Capture the cell that displays the provided text and extract its [X, Y] central coordinate. 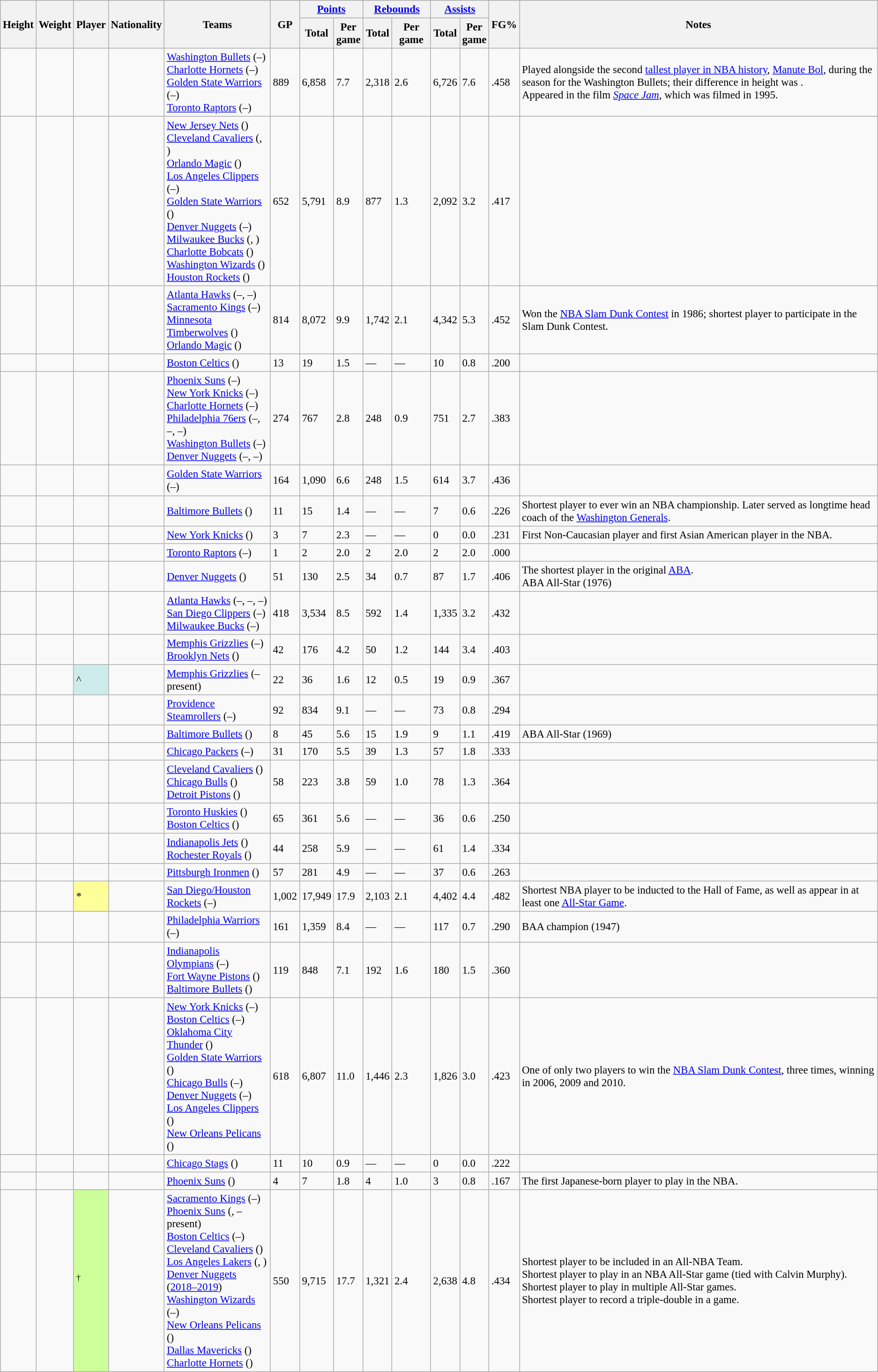
5.9 [348, 849]
Notes [699, 24]
8.4 [348, 927]
.432 [504, 613]
.367 [504, 679]
Player [91, 24]
87 [445, 576]
65 [285, 818]
2,638 [445, 1281]
2.6 [411, 82]
2.8 [348, 419]
58 [285, 782]
2,092 [445, 201]
8,072 [317, 320]
17.7 [348, 1281]
.290 [504, 927]
6.6 [348, 481]
Indianapolis Olympians (–)Fort Wayne Pistons ()Baltimore Bullets () [217, 970]
Atlanta Hawks (–, –)Sacramento Kings (–)Minnesota Timberwolves ()Orlando Magic () [217, 320]
6,726 [445, 82]
751 [445, 419]
Pittsburgh Ironmen () [217, 872]
The first Japanese-born player to play in the NBA. [699, 1181]
614 [445, 481]
17.9 [348, 897]
44 [285, 849]
Phoenix Suns (–)New York Knicks (–)Charlotte Hornets (–)Philadelphia 76ers (–, –, –)Washington Bullets (–)Denver Nuggets (–, –) [217, 419]
Golden State Warriors (–) [217, 481]
1,359 [317, 927]
274 [285, 419]
848 [317, 970]
New York Knicks () [217, 535]
4,402 [445, 897]
4.4 [474, 897]
6,858 [317, 82]
.360 [504, 970]
2,103 [378, 897]
.294 [504, 710]
78 [445, 782]
Points [331, 9]
Weight [55, 24]
45 [317, 734]
418 [285, 613]
.434 [504, 1281]
144 [445, 649]
Memphis Grizzlies (–present) [217, 679]
Boston Celtics () [217, 363]
BAA champion (1947) [699, 927]
4.8 [474, 1281]
One of only two players to win the NBA Slam Dunk Contest, three times, winning in 2006, 2009 and 2010. [699, 1076]
8.9 [348, 201]
FG% [504, 24]
.482 [504, 897]
3.4 [474, 649]
GP [285, 24]
Atlanta Hawks (–, –, –)San Diego Clippers (–)Milwaukee Bucks (–) [217, 613]
^ [91, 679]
8.5 [348, 613]
223 [317, 782]
7.1 [348, 970]
3.7 [474, 481]
13 [285, 363]
Won the NBA Slam Dunk Contest in 1986; shortest player to participate in the Slam Dunk Contest. [699, 320]
.436 [504, 481]
First Non-Caucasian player and first Asian American player in the NBA. [699, 535]
834 [317, 710]
37 [445, 872]
.222 [504, 1163]
.167 [504, 1181]
San Diego/Houston Rockets (–) [217, 897]
889 [285, 82]
767 [317, 419]
7.6 [474, 82]
Indianapolis Jets ()Rochester Royals () [217, 849]
42 [285, 649]
1.9 [411, 734]
.458 [504, 82]
31 [285, 752]
.417 [504, 201]
1.1 [474, 734]
119 [285, 970]
.333 [504, 752]
Toronto Huskies ()Boston Celtics () [217, 818]
Toronto Raptors (–) [217, 552]
4.2 [348, 649]
1 [285, 552]
.250 [504, 818]
4,342 [445, 320]
.423 [504, 1076]
Chicago Packers (–) [217, 752]
1,826 [445, 1076]
39 [378, 752]
1,090 [317, 481]
Height [18, 24]
.383 [504, 419]
Teams [217, 24]
9.9 [348, 320]
5.5 [348, 752]
.334 [504, 849]
51 [285, 576]
180 [445, 970]
Phoenix Suns () [217, 1181]
Providence Steamrollers (–) [217, 710]
1,446 [378, 1076]
877 [378, 201]
22 [285, 679]
0.5 [411, 679]
550 [285, 1281]
1.2 [411, 649]
* [91, 897]
Assists [460, 9]
ABA All-Star (1969) [699, 734]
.403 [504, 649]
2.4 [411, 1281]
34 [378, 576]
176 [317, 649]
6,807 [317, 1076]
59 [378, 782]
192 [378, 970]
7.7 [348, 82]
Chicago Stags () [217, 1163]
Denver Nuggets () [217, 576]
2.5 [348, 576]
.263 [504, 872]
73 [445, 710]
Memphis Grizzlies (–)Brooklyn Nets () [217, 649]
92 [285, 710]
258 [317, 849]
50 [378, 649]
.231 [504, 535]
Nationality [136, 24]
.406 [504, 576]
130 [317, 576]
652 [285, 201]
814 [285, 320]
17,949 [317, 897]
12 [378, 679]
8 [285, 734]
3.0 [474, 1076]
† [91, 1281]
3.8 [348, 782]
361 [317, 818]
2.7 [474, 419]
9 [445, 734]
Shortest NBA player to be inducted to the Hall of Fame, as well as appear in at least one All-Star Game. [699, 897]
.452 [504, 320]
Shortest player to ever win an NBA championship. Later served as longtime head coach of the Washington Generals. [699, 511]
Rebounds [397, 9]
170 [317, 752]
4.9 [348, 872]
9,715 [317, 1281]
Philadelphia Warriors (–) [217, 927]
2,318 [378, 82]
Cleveland Cavaliers ()Chicago Bulls ()Detroit Pistons () [217, 782]
1,002 [285, 897]
1,742 [378, 320]
.226 [504, 511]
281 [317, 872]
.000 [504, 552]
1.7 [474, 576]
1,321 [378, 1281]
164 [285, 481]
.200 [504, 363]
592 [378, 613]
9.1 [348, 710]
1,335 [445, 613]
.419 [504, 734]
3,534 [317, 613]
61 [445, 849]
5.3 [474, 320]
Washington Bullets (–) Charlotte Hornets (–) Golden State Warriors (–) Toronto Raptors (–) [217, 82]
11.0 [348, 1076]
117 [445, 927]
.364 [504, 782]
618 [285, 1076]
5,791 [317, 201]
The shortest player in the original ABA.ABA All-Star (1976) [699, 576]
161 [285, 927]
